Locate the cell with the specified text and output its (x, y) center coordinate. 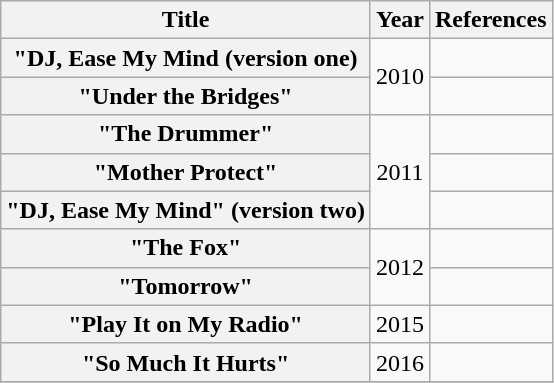
"DJ, Ease My Mind" (version two) (186, 210)
2015 (400, 324)
"Mother Protect" (186, 172)
References (490, 20)
"Play It on My Radio" (186, 324)
Title (186, 20)
"Tomorrow" (186, 286)
2011 (400, 172)
2010 (400, 77)
"DJ, Ease My Mind (version one) (186, 58)
2012 (400, 267)
"The Fox" (186, 248)
2016 (400, 362)
"Under the Bridges" (186, 96)
Year (400, 20)
"So Much It Hurts" (186, 362)
"The Drummer" (186, 134)
